Pinpoint the cell where the given text exists, returning its (X, Y) midpoint coordinate. 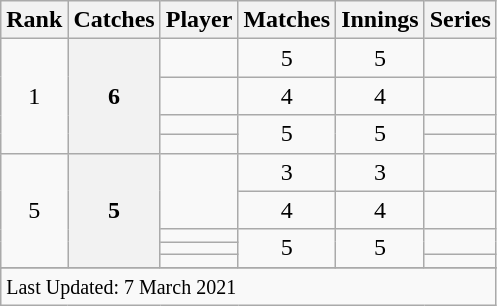
Rank (34, 20)
Innings (380, 20)
6 (114, 96)
Catches (114, 20)
Last Updated: 7 March 2021 (249, 286)
Series (460, 20)
Player (199, 20)
1 (34, 96)
Matches (287, 20)
